From the cell containing the given text, extract its center point as (x, y) coordinate. 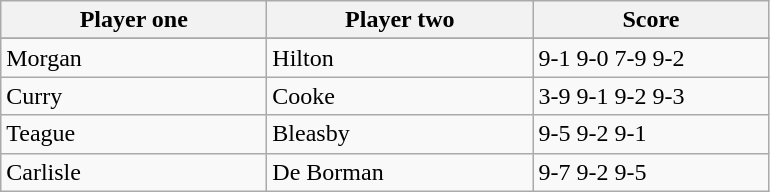
Cooke (400, 96)
Hilton (400, 58)
9-1 9-0 7-9 9-2 (651, 58)
Player one (134, 20)
Carlisle (134, 172)
De Borman (400, 172)
Curry (134, 96)
Morgan (134, 58)
3-9 9-1 9-2 9-3 (651, 96)
9-7 9-2 9-5 (651, 172)
Bleasby (400, 134)
Teague (134, 134)
Player two (400, 20)
9-5 9-2 9-1 (651, 134)
Score (651, 20)
